Extract the [X, Y] coordinate from the center of the cell holding the provided text.  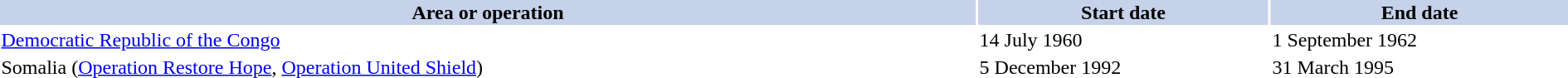
Start date [1123, 12]
14 July 1960 [1123, 40]
1 September 1962 [1419, 40]
End date [1419, 12]
Area or operation [488, 12]
Democratic Republic of the Congo [488, 40]
